From the cell containing the given text, extract its center point as (X, Y) coordinate. 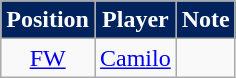
Position (48, 20)
FW (48, 58)
Note (206, 20)
Camilo (135, 58)
Player (135, 20)
